Find where the given text appears and provide that cell's center as [x, y] coordinate. 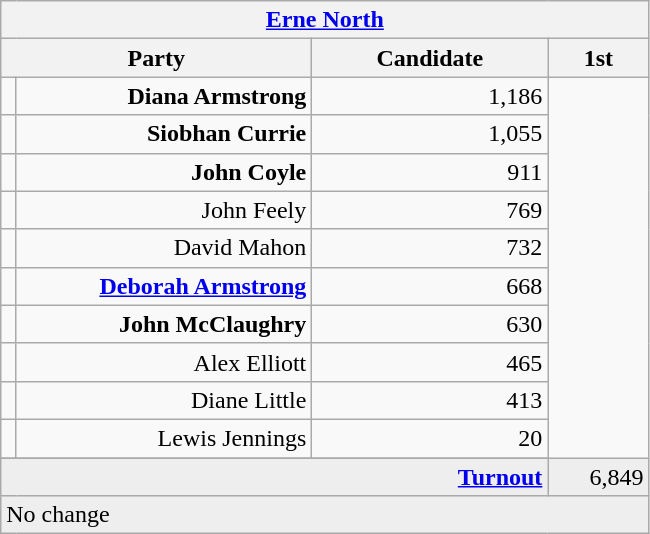
Party [156, 58]
6,849 [598, 477]
668 [430, 286]
Diane Little [164, 400]
Erne North [325, 20]
John Coyle [164, 172]
465 [430, 362]
413 [430, 400]
Candidate [430, 58]
John McClaughry [164, 324]
630 [430, 324]
732 [430, 248]
769 [430, 210]
Lewis Jennings [164, 438]
Turnout [274, 477]
No change [325, 515]
1st [598, 58]
1,055 [430, 134]
Siobhan Currie [164, 134]
David Mahon [164, 248]
John Feely [164, 210]
Alex Elliott [164, 362]
Diana Armstrong [164, 96]
1,186 [430, 96]
911 [430, 172]
20 [430, 438]
Deborah Armstrong [164, 286]
